Output the [X, Y] coordinate of the center of the cell containing the given text.  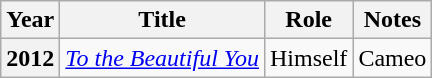
To the Beautiful You [162, 58]
2012 [30, 58]
Role [308, 20]
Notes [392, 20]
Himself [308, 58]
Cameo [392, 58]
Title [162, 20]
Year [30, 20]
